Provide the (X, Y) coordinate of the cell's center where the given text is located.  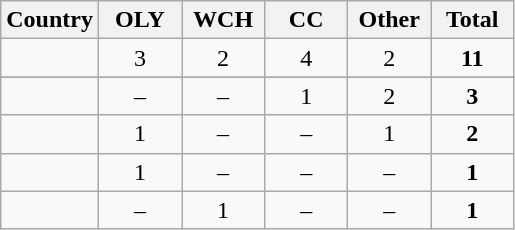
CC (306, 20)
Country (50, 20)
11 (472, 58)
OLY (140, 20)
4 (306, 58)
Other (390, 20)
Total (472, 20)
WCH (224, 20)
